Scan for the cell matching the given text and deliver its [x, y] coordinate at center. 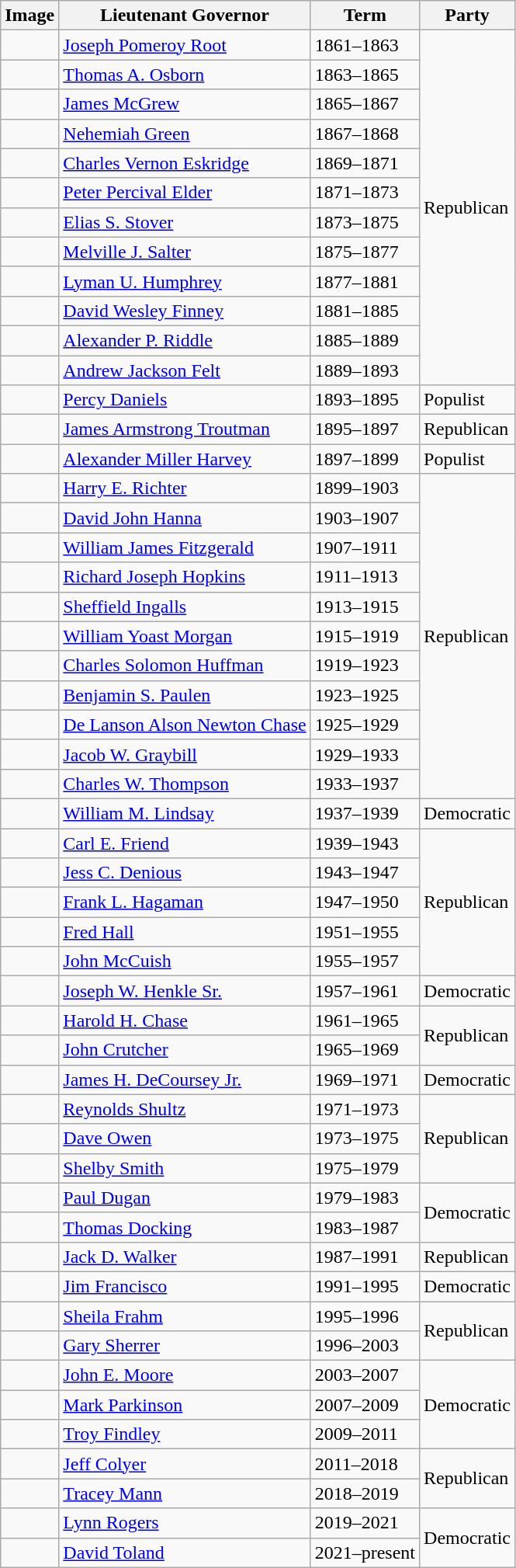
1947–1950 [365, 902]
1961–1965 [365, 1020]
Image [29, 16]
James H. DeCoursey Jr. [185, 1080]
1873–1875 [365, 222]
1911–1913 [365, 577]
1979–1983 [365, 1198]
2019–2021 [365, 1523]
1943–1947 [365, 873]
Fred Hall [185, 932]
Harold H. Chase [185, 1020]
Benjamin S. Paulen [185, 695]
2003–2007 [365, 1375]
1975–1979 [365, 1168]
1969–1971 [365, 1080]
1929–1933 [365, 754]
1893–1895 [365, 400]
Lieutenant Governor [185, 16]
1957–1961 [365, 991]
De Lanson Alson Newton Chase [185, 725]
Tracey Mann [185, 1493]
1895–1897 [365, 429]
Jeff Colyer [185, 1464]
Thomas Docking [185, 1227]
1995–1996 [365, 1316]
1973–1975 [365, 1139]
2018–2019 [365, 1493]
Joseph Pomeroy Root [185, 45]
Percy Daniels [185, 400]
Sheffield Ingalls [185, 607]
1965–1969 [365, 1050]
Jim Francisco [185, 1286]
1996–2003 [365, 1346]
1915–1919 [365, 636]
Troy Findley [185, 1434]
2007–2009 [365, 1405]
David Wesley Finney [185, 311]
1983–1987 [365, 1227]
1871–1873 [365, 193]
1881–1885 [365, 311]
Gary Sherrer [185, 1346]
1863–1865 [365, 75]
1869–1871 [365, 163]
1913–1915 [365, 607]
Carl E. Friend [185, 843]
David Toland [185, 1552]
1923–1925 [365, 695]
Joseph W. Henkle Sr. [185, 991]
Dave Owen [185, 1139]
1937–1939 [365, 813]
1877–1881 [365, 281]
Sheila Frahm [185, 1316]
Reynolds Shultz [185, 1109]
William James Fitzgerald [185, 548]
Alexander P. Riddle [185, 340]
James Armstrong Troutman [185, 429]
William M. Lindsay [185, 813]
Mark Parkinson [185, 1405]
Lyman U. Humphrey [185, 281]
Harry E. Richter [185, 488]
1885–1889 [365, 340]
Jack D. Walker [185, 1257]
2009–2011 [365, 1434]
1861–1863 [365, 45]
1889–1893 [365, 370]
Frank L. Hagaman [185, 902]
1907–1911 [365, 548]
John E. Moore [185, 1375]
John McCuish [185, 961]
Party [467, 16]
1951–1955 [365, 932]
Peter Percival Elder [185, 193]
Charles Vernon Eskridge [185, 163]
1867–1868 [365, 134]
1925–1929 [365, 725]
Elias S. Stover [185, 222]
Jacob W. Graybill [185, 754]
Nehemiah Green [185, 134]
1987–1991 [365, 1257]
James McGrew [185, 104]
Melville J. Salter [185, 252]
2021–present [365, 1552]
William Yoast Morgan [185, 636]
Thomas A. Osborn [185, 75]
1919–1923 [365, 666]
1865–1867 [365, 104]
1933–1937 [365, 784]
1971–1973 [365, 1109]
Andrew Jackson Felt [185, 370]
1903–1907 [365, 518]
1939–1943 [365, 843]
Lynn Rogers [185, 1523]
Charles Solomon Huffman [185, 666]
David John Hanna [185, 518]
John Crutcher [185, 1050]
Paul Dugan [185, 1198]
1897–1899 [365, 459]
Shelby Smith [185, 1168]
Charles W. Thompson [185, 784]
Richard Joseph Hopkins [185, 577]
Jess C. Denious [185, 873]
1991–1995 [365, 1286]
1955–1957 [365, 961]
1875–1877 [365, 252]
1899–1903 [365, 488]
Term [365, 16]
Alexander Miller Harvey [185, 459]
2011–2018 [365, 1464]
